Search for the cell housing the specified text and yield its (X, Y) center coordinate. 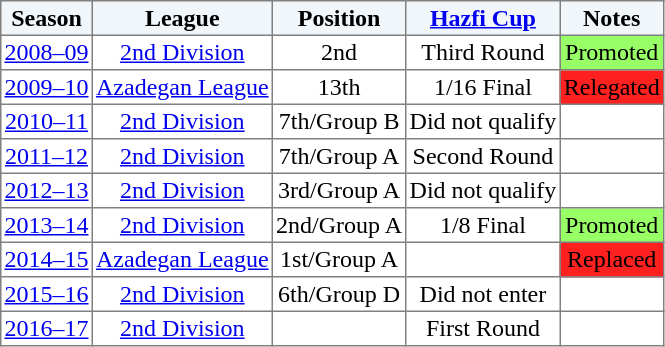
League (182, 18)
Hazfi Cup (483, 18)
Did not enter (483, 294)
2011–12 (47, 156)
1st/Group A (339, 259)
2014–15 (47, 259)
2010–11 (47, 121)
Second Round (483, 156)
Relegated (612, 87)
2012–13 (47, 190)
2nd (339, 52)
Replaced (612, 259)
13th (339, 87)
7th/Group A (339, 156)
Position (339, 18)
2008–09 (47, 52)
2016–17 (47, 328)
Notes (612, 18)
3rd/Group A (339, 190)
2013–14 (47, 225)
2009–10 (47, 87)
7th/Group B (339, 121)
1/8 Final (483, 225)
1/16 Final (483, 87)
2nd/Group A (339, 225)
6th/Group D (339, 294)
First Round (483, 328)
2015–16 (47, 294)
Season (47, 18)
Third Round (483, 52)
